Scan for the cell matching the given text and deliver its [X, Y] coordinate at center. 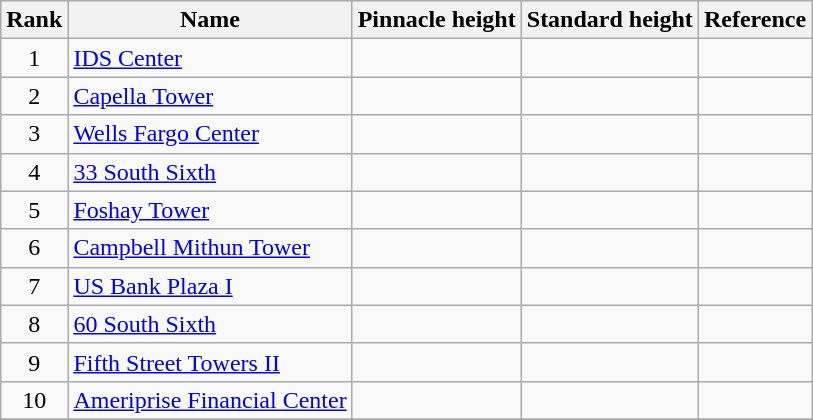
Fifth Street Towers II [210, 362]
9 [34, 362]
Reference [754, 20]
US Bank Plaza I [210, 286]
Rank [34, 20]
60 South Sixth [210, 324]
6 [34, 248]
Standard height [610, 20]
Ameriprise Financial Center [210, 400]
Pinnacle height [436, 20]
8 [34, 324]
10 [34, 400]
Foshay Tower [210, 210]
Wells Fargo Center [210, 134]
3 [34, 134]
2 [34, 96]
1 [34, 58]
7 [34, 286]
4 [34, 172]
33 South Sixth [210, 172]
Campbell Mithun Tower [210, 248]
5 [34, 210]
Capella Tower [210, 96]
IDS Center [210, 58]
Name [210, 20]
